Capture the cell that displays the provided text and extract its [X, Y] central coordinate. 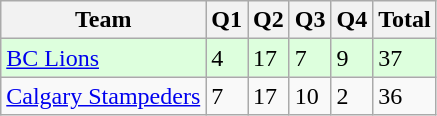
Q1 [227, 20]
4 [227, 58]
Total [405, 20]
37 [405, 58]
Calgary Stampeders [104, 96]
Q3 [310, 20]
Team [104, 20]
36 [405, 96]
9 [352, 58]
Q4 [352, 20]
2 [352, 96]
Q2 [269, 20]
10 [310, 96]
BC Lions [104, 58]
